Output the [x, y] coordinate of the center of the cell containing the given text.  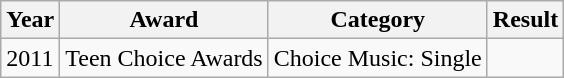
Result [525, 20]
Teen Choice Awards [164, 58]
Award [164, 20]
Category [378, 20]
2011 [30, 58]
Choice Music: Single [378, 58]
Year [30, 20]
